Capture the cell that displays the provided text and extract its [X, Y] central coordinate. 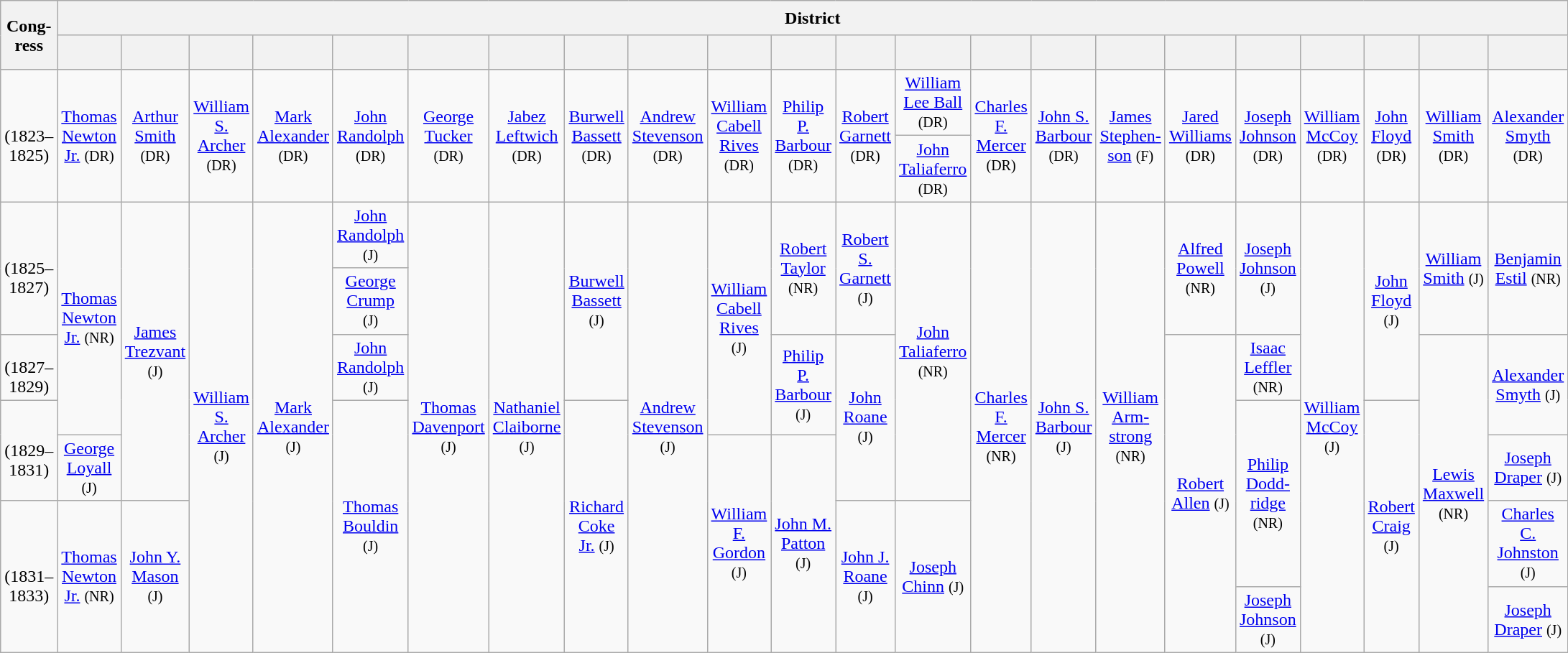
Andrew Stevenson (DR) [668, 136]
William S. Archer (J) [221, 427]
Robert Craig (J) [1391, 526]
Joseph Chinn (J) [933, 576]
William Smith (J) [1453, 268]
Mark Alexander (J) [293, 427]
(1827–1829) [29, 367]
Richard Coke Jr. (J) [596, 526]
Benjamin Estil (NR) [1528, 268]
Alexander Smyth (J) [1528, 384]
Philip P. Barbour (DR) [803, 136]
District [813, 18]
John Floyd (J) [1391, 301]
John Floyd (DR) [1391, 136]
Robert Garnett (DR) [865, 136]
William Arm­strong (NR) [1130, 427]
Lewis Maxwell (NR) [1453, 493]
William Cabell Rives (J) [739, 318]
John Y. Mason (J) [155, 576]
Alexander Smyth (DR) [1528, 136]
Isaac Leffler (NR) [1268, 367]
Thomas Newton Jr. (DR) [89, 136]
Nathaniel Claiborne (J) [527, 427]
Charles C. Johnston (J) [1528, 543]
John Randolph (DR) [370, 136]
Robert S. Garnett (J) [865, 268]
John Taliaferro (DR) [933, 169]
John Taliaferro (NR) [933, 351]
John J. Roane (J) [865, 576]
Jabez Leftwich (DR) [527, 136]
William S. Archer (DR) [221, 136]
Philip P. Barbour (J) [803, 384]
Joseph Johnson (DR) [1268, 136]
William McCoy (DR) [1332, 136]
(1829–1831) [29, 450]
William F. Gordon (J) [739, 543]
Andrew Stevenson (J) [668, 427]
(1823–1825) [29, 136]
Arthur Smith (DR) [155, 136]
Philip Dodd­ridge (NR) [1268, 493]
William Cabell Rives (DR) [739, 136]
Thomas Davenport (J) [448, 427]
George Crump (J) [370, 301]
Burwell Bassett (DR) [596, 136]
James Stephen­son (F) [1130, 136]
John S. Barbour (DR) [1064, 136]
Robert Allen (J) [1200, 493]
John S. Barbour (J) [1064, 427]
(1831–1833) [29, 576]
George Loyall (J) [89, 468]
Alfred Powell (NR) [1200, 268]
Robert Taylor (NR) [803, 268]
Mark Alexander (DR) [293, 136]
Charles F. Mercer (DR) [1001, 136]
William Smith (DR) [1453, 136]
Thomas Bouldin (J) [370, 526]
John M. Patton (J) [803, 543]
Charles F. Mercer (NR) [1001, 427]
Cong­ress [29, 35]
Burwell Bassett (J) [596, 301]
William McCoy (J) [1332, 427]
John Roane (J) [865, 417]
Jared Williams (DR) [1200, 136]
(1825–1827) [29, 268]
James Trezvant (J) [155, 351]
George Tucker (DR) [448, 136]
William Lee Ball (DR) [933, 103]
